Scan for the cell matching the given text and deliver its (X, Y) coordinate at center. 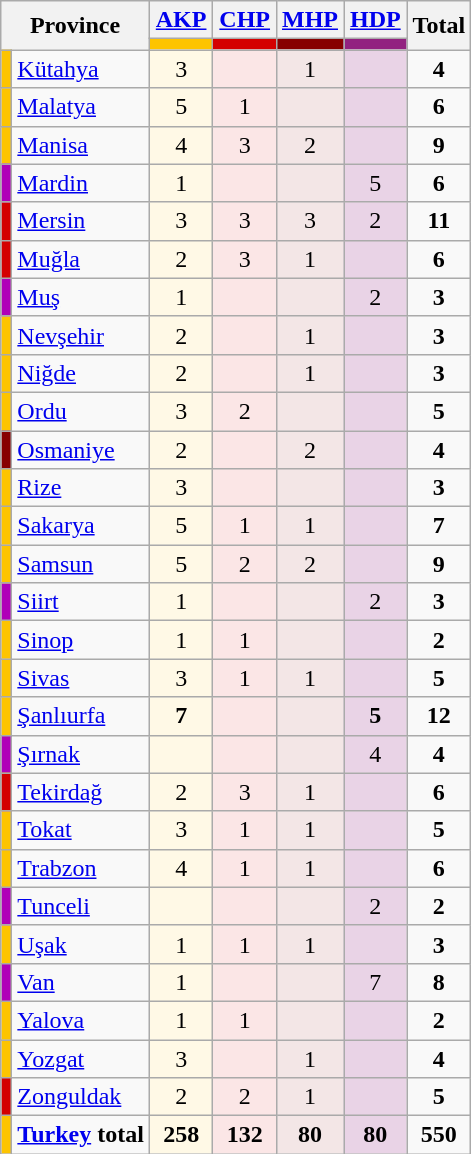
132 (245, 1135)
Tekirdağ (81, 792)
Ordu (81, 411)
Şanlıurfa (81, 716)
12 (439, 716)
Sinop (81, 640)
Yalova (81, 1020)
Province (76, 26)
Rize (81, 488)
CHP (245, 20)
Total (439, 26)
Tunceli (81, 906)
AKP (181, 20)
Trabzon (81, 868)
Malatya (81, 107)
Muğla (81, 259)
Samsun (81, 564)
Siirt (81, 602)
MHP (310, 20)
Nevşehir (81, 335)
Tokat (81, 830)
Kütahya (81, 69)
HDP (376, 20)
Şırnak (81, 754)
Uşak (81, 944)
Sakarya (81, 526)
Mardin (81, 183)
Osmaniye (81, 449)
Mersin (81, 221)
Zonguldak (81, 1097)
8 (439, 982)
Manisa (81, 145)
11 (439, 221)
550 (439, 1135)
Turkey total (81, 1135)
Sivas (81, 678)
Niğde (81, 373)
Muş (81, 297)
Yozgat (81, 1059)
Van (81, 982)
258 (181, 1135)
